Determine the [x, y] coordinate at the center of the cell enclosing the given text.  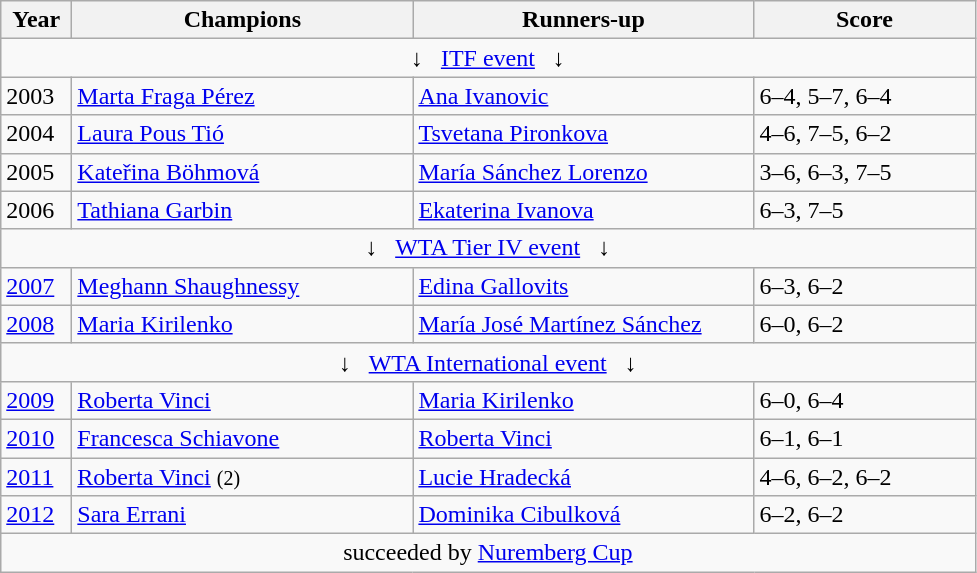
↓ ITF event ↓ [488, 58]
2006 [36, 210]
2004 [36, 134]
6–3, 7–5 [864, 210]
2005 [36, 172]
4–6, 6–2, 6–2 [864, 477]
Sara Errani [242, 515]
↓ WTA International event ↓ [488, 362]
4–6, 7–5, 6–2 [864, 134]
María José Martínez Sánchez [584, 324]
Roberta Vinci (2) [242, 477]
6–4, 5–7, 6–4 [864, 96]
↓ WTA Tier IV event ↓ [488, 248]
Edina Gallovits [584, 286]
6–2, 6–2 [864, 515]
Champions [242, 20]
Francesca Schiavone [242, 438]
6–0, 6–4 [864, 400]
Laura Pous Tió [242, 134]
succeeded by Nuremberg Cup [488, 553]
6–3, 6–2 [864, 286]
2008 [36, 324]
Kateřina Böhmová [242, 172]
2007 [36, 286]
María Sánchez Lorenzo [584, 172]
2003 [36, 96]
Tsvetana Pironkova [584, 134]
2011 [36, 477]
Ekaterina Ivanova [584, 210]
6–0, 6–2 [864, 324]
Year [36, 20]
Runners-up [584, 20]
Marta Fraga Pérez [242, 96]
Lucie Hradecká [584, 477]
Dominika Cibulková [584, 515]
Meghann Shaughnessy [242, 286]
6–1, 6–1 [864, 438]
Score [864, 20]
2012 [36, 515]
Ana Ivanovic [584, 96]
3–6, 6–3, 7–5 [864, 172]
2010 [36, 438]
Tathiana Garbin [242, 210]
2009 [36, 400]
